Locate the cell with the specified text and output its [x, y] center coordinate. 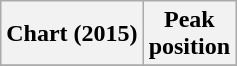
Chart (2015) [72, 34]
Peakposition [189, 34]
